Provide the (x, y) coordinate of the cell's center where the given text is located.  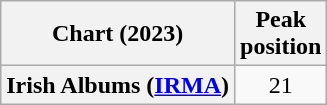
Peakposition (281, 34)
Irish Albums (IRMA) (118, 85)
Chart (2023) (118, 34)
21 (281, 85)
